Capture the cell that displays the provided text and extract its [x, y] central coordinate. 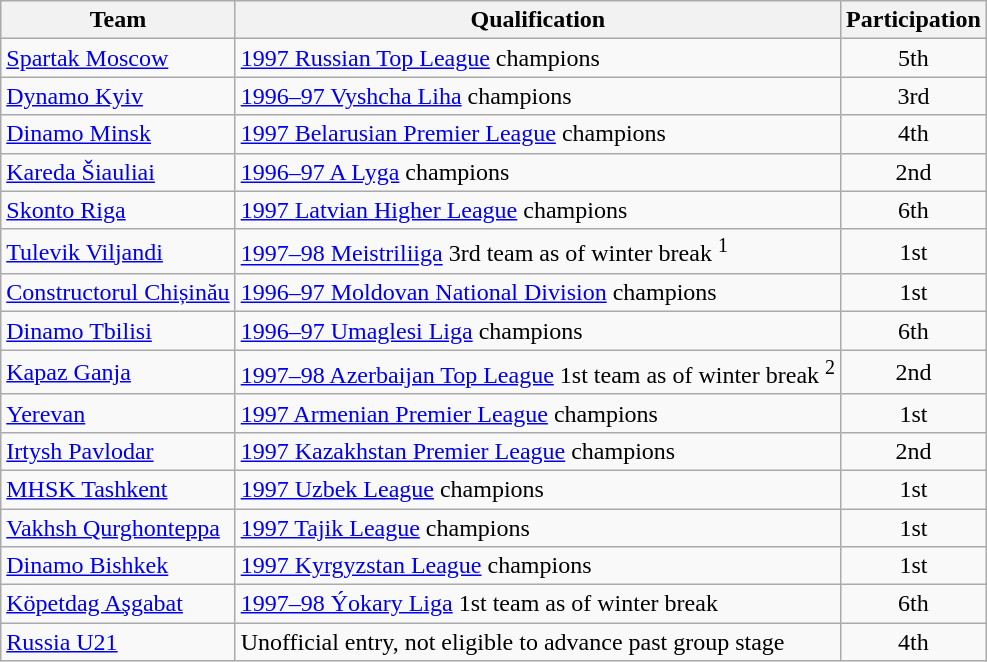
Yerevan [118, 413]
1997 Belarusian Premier League champions [538, 134]
Constructorul Chișinău [118, 293]
Dinamo Bishkek [118, 566]
Russia U21 [118, 642]
1997 Latvian Higher League champions [538, 210]
1996–97 Vyshcha Liha champions [538, 96]
Dinamo Tbilisi [118, 331]
1996–97 Moldovan National Division champions [538, 293]
Skonto Riga [118, 210]
5th [914, 58]
1997–98 Ýokary Liga 1st team as of winter break [538, 604]
1997 Kyrgyzstan League champions [538, 566]
Vakhsh Qurghonteppa [118, 528]
1997–98 Azerbaijan Top League 1st team as of winter break 2 [538, 372]
Dinamo Minsk [118, 134]
1997 Tajik League champions [538, 528]
1996–97 Umaglesi Liga champions [538, 331]
1997 Russian Top League champions [538, 58]
Irtysh Pavlodar [118, 451]
1997–98 Meistriliiga 3rd team as of winter break 1 [538, 252]
1997 Armenian Premier League champions [538, 413]
Team [118, 20]
Participation [914, 20]
Tulevik Viljandi [118, 252]
1996–97 A Lyga champions [538, 172]
Qualification [538, 20]
3rd [914, 96]
Dynamo Kyiv [118, 96]
Kareda Šiauliai [118, 172]
Spartak Moscow [118, 58]
Unofficial entry, not eligible to advance past group stage [538, 642]
1997 Uzbek League champions [538, 489]
Köpetdag Aşgabat [118, 604]
1997 Kazakhstan Premier League champions [538, 451]
Kapaz Ganja [118, 372]
MHSK Tashkent [118, 489]
